Provide the (x, y) coordinate of the cell's center where the given text is located.  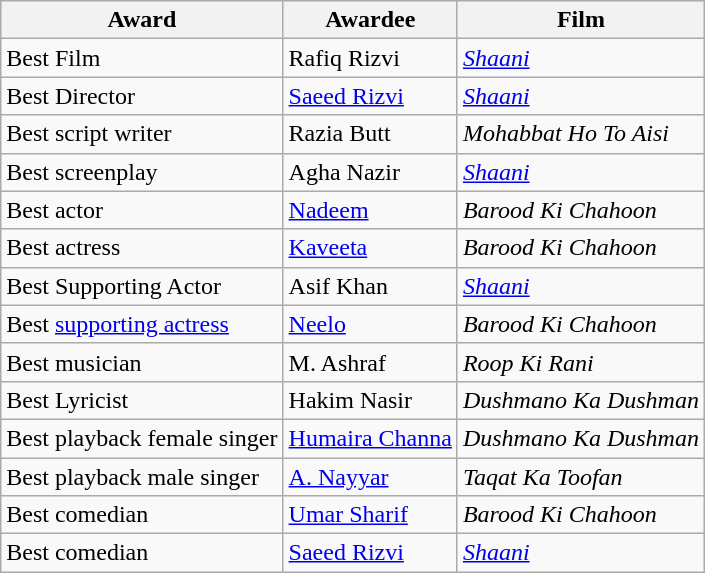
Mohabbat Ho To Aisi (580, 134)
Best Lyricist (142, 400)
Best actor (142, 210)
Best playback female singer (142, 438)
Best script writer (142, 134)
Hakim Nasir (370, 400)
Awardee (370, 20)
Film (580, 20)
Best actress (142, 248)
Umar Sharif (370, 515)
Rafiq Rizvi (370, 58)
Kaveeta (370, 248)
Best playback male singer (142, 477)
Nadeem (370, 210)
Best Supporting Actor (142, 286)
A. Nayyar (370, 477)
Best screenplay (142, 172)
M. Ashraf (370, 362)
Asif Khan (370, 286)
Best supporting actress (142, 324)
Best Director (142, 96)
Award (142, 20)
Humaira Channa (370, 438)
Neelo (370, 324)
Roop Ki Rani (580, 362)
Taqat Ka Toofan (580, 477)
Best Film (142, 58)
Best musician (142, 362)
Razia Butt (370, 134)
Agha Nazir (370, 172)
